Capture the cell that displays the provided text and extract its [x, y] central coordinate. 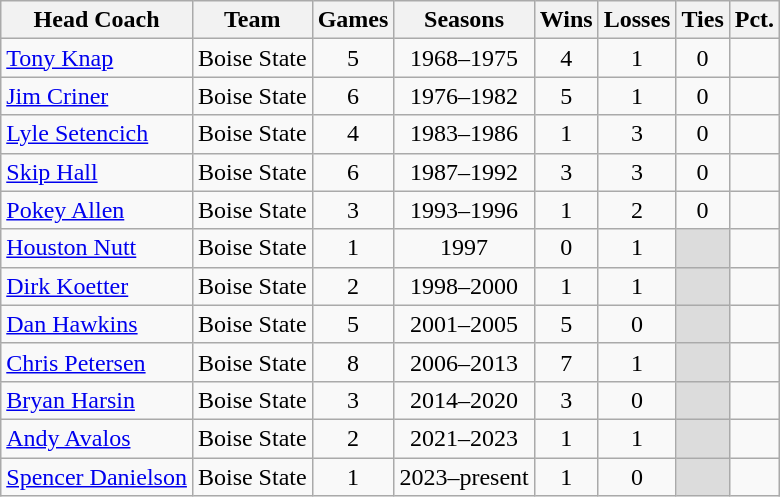
Pct. [754, 20]
Lyle Setencich [97, 134]
7 [566, 362]
Tony Knap [97, 58]
Wins [566, 20]
1968–1975 [464, 58]
Jim Criner [97, 96]
Skip Hall [97, 172]
Team [252, 20]
2006–2013 [464, 362]
Ties [702, 20]
Seasons [464, 20]
2021–2023 [464, 438]
1987–1992 [464, 172]
2014–2020 [464, 400]
Dirk Koetter [97, 286]
1983–1986 [464, 134]
Head Coach [97, 20]
1998–2000 [464, 286]
1976–1982 [464, 96]
1997 [464, 248]
2001–2005 [464, 324]
Andy Avalos [97, 438]
Games [353, 20]
Bryan Harsin [97, 400]
Chris Petersen [97, 362]
Pokey Allen [97, 210]
Losses [637, 20]
Spencer Danielson [97, 477]
2023–present [464, 477]
Houston Nutt [97, 248]
1993–1996 [464, 210]
Dan Hawkins [97, 324]
8 [353, 362]
